Pinpoint the cell where the given text exists, returning its (X, Y) midpoint coordinate. 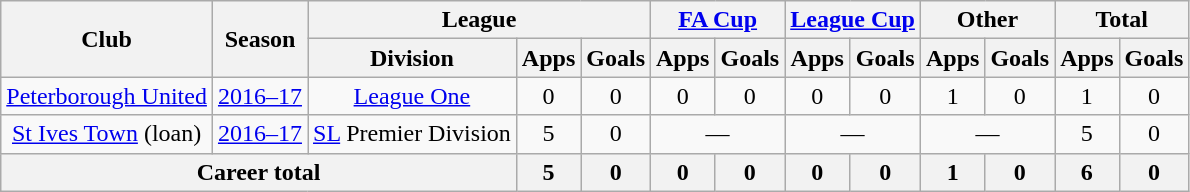
St Ives Town (loan) (107, 134)
Season (260, 39)
League One (412, 96)
Career total (259, 172)
Other (987, 20)
6 (1087, 172)
Total (1122, 20)
Club (107, 39)
FA Cup (718, 20)
Division (412, 58)
Peterborough United (107, 96)
League (480, 20)
SL Premier Division (412, 134)
League Cup (853, 20)
